Provide the [X, Y] coordinate of the cell's center where the given text is located.  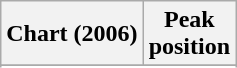
Chart (2006) [72, 34]
Peakposition [189, 34]
